Search for the cell housing the specified text and yield its [X, Y] center coordinate. 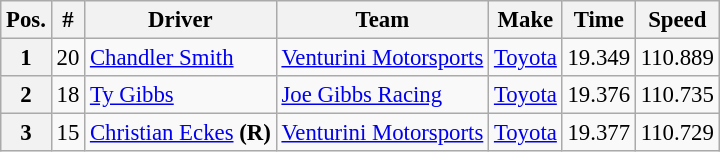
Driver [181, 20]
Joe Gibbs Racing [382, 95]
19.377 [598, 133]
Speed [677, 20]
Christian Eckes (R) [181, 133]
2 [26, 95]
20 [68, 58]
110.889 [677, 58]
110.729 [677, 133]
18 [68, 95]
Time [598, 20]
Team [382, 20]
Pos. [26, 20]
15 [68, 133]
Chandler Smith [181, 58]
19.349 [598, 58]
19.376 [598, 95]
Make [526, 20]
# [68, 20]
Ty Gibbs [181, 95]
3 [26, 133]
110.735 [677, 95]
1 [26, 58]
